Extract the [X, Y] coordinate from the center of the cell holding the provided text.  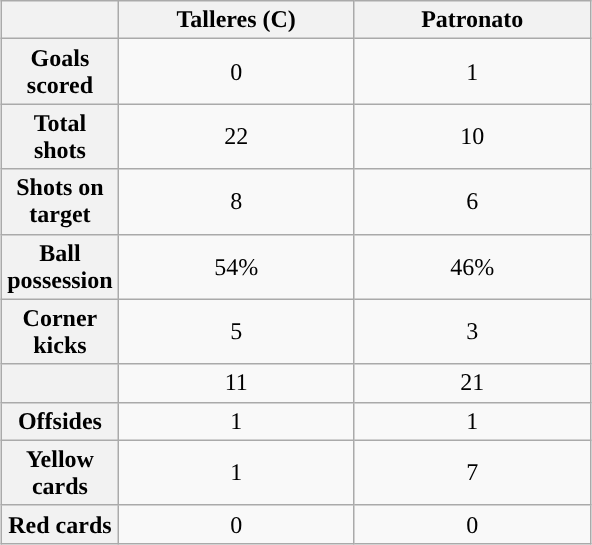
7 [472, 472]
Ball possession [60, 266]
22 [236, 136]
Talleres (C) [236, 20]
Red cards [60, 524]
5 [236, 332]
21 [472, 383]
Shots on target [60, 202]
Yellow cards [60, 472]
Patronato [472, 20]
10 [472, 136]
8 [236, 202]
54% [236, 266]
6 [472, 202]
Corner kicks [60, 332]
3 [472, 332]
46% [472, 266]
Goals scored [60, 72]
Offsides [60, 421]
Total shots [60, 136]
11 [236, 383]
